Capture the cell that displays the provided text and extract its (X, Y) central coordinate. 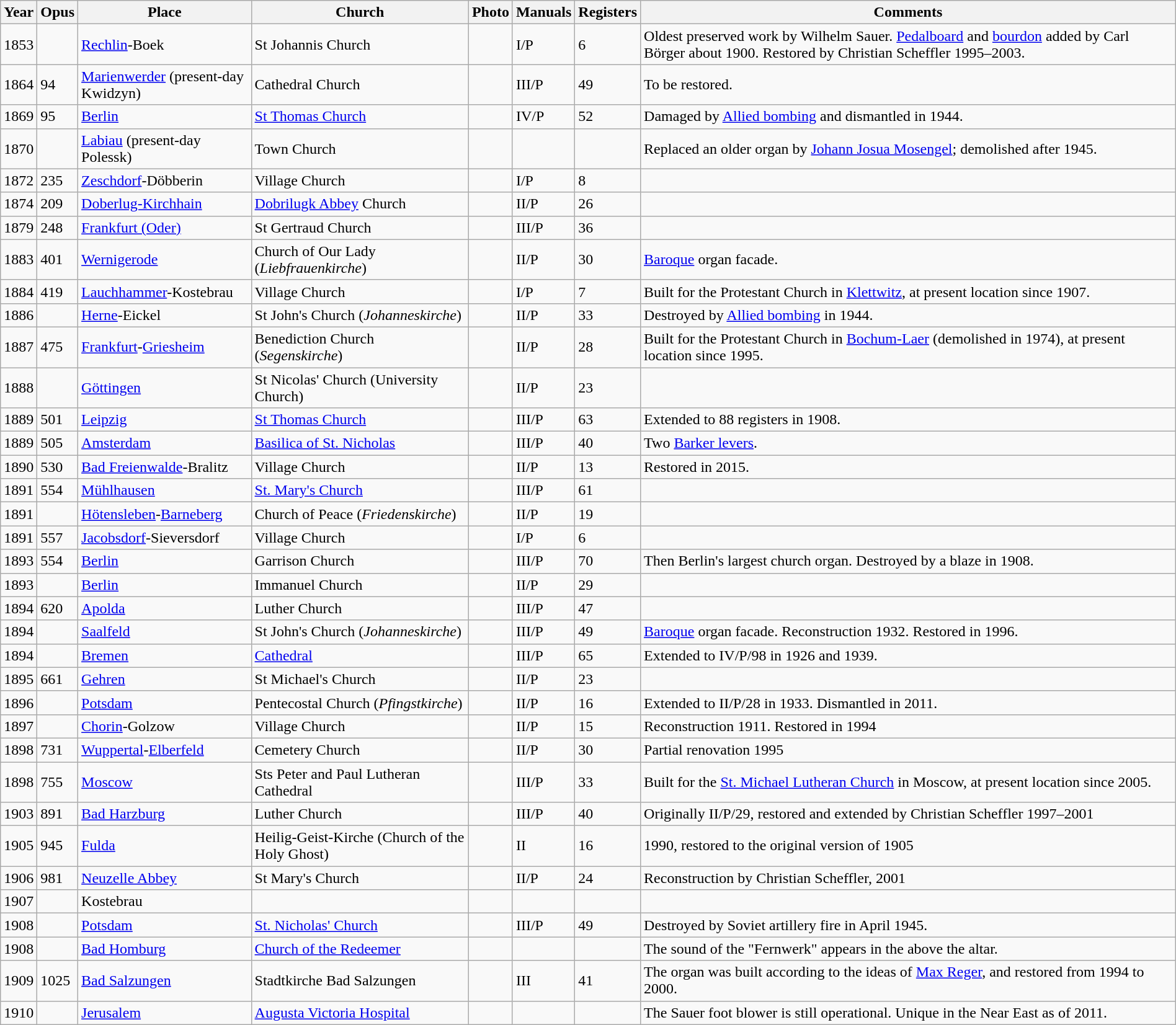
II (543, 846)
13 (608, 467)
1910 (19, 1013)
755 (58, 781)
III (543, 981)
1887 (19, 347)
Hötensleben-Barneberg (165, 514)
Destroyed by Soviet artillery fire in April 1945. (908, 925)
Saalfeld (165, 632)
Pentecostal Church (Pfingstkirche) (360, 703)
Then Berlin's largest church organ. Destroyed by a blaze in 1908. (908, 561)
Destroyed by Allied bombing in 1944. (908, 315)
95 (58, 117)
29 (608, 585)
Heilig-Geist-Kirche (Church of the Holy Ghost) (360, 846)
1883 (19, 259)
Doberlug-Kirchhain (165, 204)
Mühlhausen (165, 490)
Wuppertal-Elberfeld (165, 750)
26 (608, 204)
To be restored. (908, 84)
Registers (608, 12)
Göttingen (165, 387)
Garrison Church (360, 561)
19 (608, 514)
620 (58, 608)
Gehren (165, 679)
Fulda (165, 846)
Kostebrau (165, 902)
St Gertraud Church (360, 228)
Manuals (543, 12)
1905 (19, 846)
248 (58, 228)
Bad Harzburg (165, 814)
1872 (19, 180)
Cathedral Church (360, 84)
Built for the St. Michael Lutheran Church in Moscow, at present location since 2005. (908, 781)
Built for the Protestant Church in Bochum-Laer (demolished in 1974), at present location since 1995. (908, 347)
1864 (19, 84)
419 (58, 291)
Originally II/P/29, restored and extended by Christian Scheffler 1997–2001 (908, 814)
IV/P (543, 117)
1896 (19, 703)
475 (58, 347)
Opus (58, 12)
Town Church (360, 149)
63 (608, 420)
Place (165, 12)
Two Barker levers. (908, 443)
Moscow (165, 781)
Rechlin-Boek (165, 45)
Bad Freienwalde-Bralitz (165, 467)
Jacobsdorf-Sieversdorf (165, 538)
731 (58, 750)
41 (608, 981)
Built for the Protestant Church in Klettwitz, at present location since 1907. (908, 291)
1888 (19, 387)
Reconstruction by Christian Scheffler, 2001 (908, 878)
28 (608, 347)
Dobrilugk Abbey Church (360, 204)
1903 (19, 814)
Sts Peter and Paul Lutheran Cathedral (360, 781)
Lauchhammer-Kostebrau (165, 291)
70 (608, 561)
1879 (19, 228)
St Michael's Church (360, 679)
557 (58, 538)
Marienwerder (present-day Kwidzyn) (165, 84)
Frankfurt-Griesheim (165, 347)
36 (608, 228)
Church of Our Lady (Liebfrauenkirche) (360, 259)
St Mary's Church (360, 878)
Damaged by Allied bombing and dismantled in 1944. (908, 117)
1909 (19, 981)
65 (608, 655)
The Sauer foot blower is still operational. Unique in the Near East as of 2011. (908, 1013)
Leipzig (165, 420)
Extended to 88 registers in 1908. (908, 420)
7 (608, 291)
1884 (19, 291)
Immanuel Church (360, 585)
24 (608, 878)
Benediction Church (Segenskirche) (360, 347)
Herne-Eickel (165, 315)
235 (58, 180)
Cathedral (360, 655)
1895 (19, 679)
The sound of the "Fernwerk" appears in the above the altar. (908, 949)
Labiau (present-day Polessk) (165, 149)
Augusta Victoria Hospital (360, 1013)
Church of Peace (Friedenskirche) (360, 514)
Zeschdorf-Döbberin (165, 180)
Wernigerode (165, 259)
15 (608, 726)
Bad Homburg (165, 949)
61 (608, 490)
1025 (58, 981)
530 (58, 467)
Cemetery Church (360, 750)
1990, restored to the original version of 1905 (908, 846)
Frankfurt (Oder) (165, 228)
Extended to IV/P/98 in 1926 and 1939. (908, 655)
St. Nicholas' Church (360, 925)
1907 (19, 902)
Amsterdam (165, 443)
Bremen (165, 655)
Restored in 2015. (908, 467)
St Nicolas' Church (University Church) (360, 387)
8 (608, 180)
Oldest preserved work by Wilhelm Sauer. Pedalboard and bourdon added by Carl Börger about 1900. Restored by Christian Scheffler 1995–2003. (908, 45)
Reconstruction 1911. Restored in 1994 (908, 726)
Partial renovation 1995 (908, 750)
1906 (19, 878)
945 (58, 846)
501 (58, 420)
Baroque organ facade. Reconstruction 1932. Restored in 1996. (908, 632)
47 (608, 608)
Stadtkirche Bad Salzungen (360, 981)
981 (58, 878)
505 (58, 443)
52 (608, 117)
Church (360, 12)
Photo (490, 12)
Jerusalem (165, 1013)
94 (58, 84)
St. Mary's Church (360, 490)
Replaced an older organ by Johann Josua Mosengel; demolished after 1945. (908, 149)
1897 (19, 726)
The organ was built according to the ideas of Max Reger, and restored from 1994 to 2000. (908, 981)
Church of the Redeemer (360, 949)
Apolda (165, 608)
1869 (19, 117)
St Johannis Church (360, 45)
Comments (908, 12)
891 (58, 814)
Basilica of St. Nicholas (360, 443)
1870 (19, 149)
Year (19, 12)
1853 (19, 45)
Extended to II/P/28 in 1933. Dismantled in 2011. (908, 703)
Bad Salzungen (165, 981)
Baroque organ facade. (908, 259)
209 (58, 204)
1874 (19, 204)
1890 (19, 467)
1886 (19, 315)
661 (58, 679)
Neuzelle Abbey (165, 878)
401 (58, 259)
Chorin-Golzow (165, 726)
